Output the [x, y] coordinate of the center of the cell containing the given text.  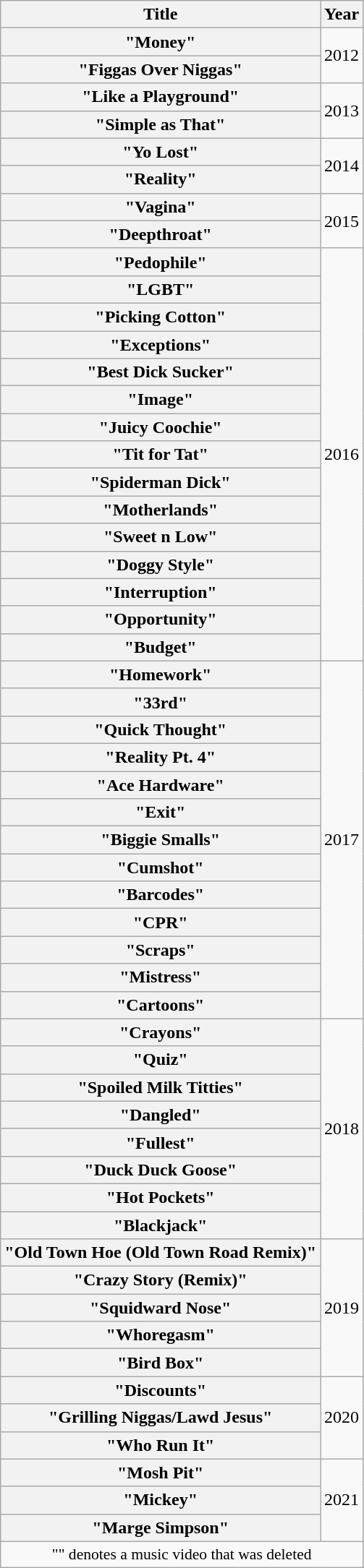
"Squidward Nose" [161, 1308]
"Best Dick Sucker" [161, 372]
"Money" [161, 42]
"Cumshot" [161, 867]
"Doggy Style" [161, 565]
2014 [342, 166]
2012 [342, 56]
"Mistress" [161, 977]
"Yo Lost" [161, 152]
"Quiz" [161, 1060]
2015 [342, 220]
"Figgas Over Niggas" [161, 69]
"Exceptions" [161, 345]
"Spoiled Milk Titties" [161, 1087]
Title [161, 14]
"Barcodes" [161, 895]
"Homework" [161, 674]
"Who Run It" [161, 1445]
2013 [342, 111]
"Scraps" [161, 950]
"Discounts" [161, 1390]
"Blackjack" [161, 1225]
2018 [342, 1128]
"Dangled" [161, 1115]
"Sweet n Low" [161, 537]
"LGBT" [161, 289]
"Fullest" [161, 1142]
"" denotes a music video that was deleted [182, 1554]
2016 [342, 454]
"Budget" [161, 647]
"Duck Duck Goose" [161, 1170]
"Biggie Smalls" [161, 840]
"Reality" [161, 179]
"Opportunity" [161, 620]
"Old Town Hoe (Old Town Road Remix)" [161, 1253]
"Image" [161, 400]
2021 [342, 1500]
"Mickey" [161, 1500]
2020 [342, 1418]
Year [342, 14]
2017 [342, 840]
"Quick Thought" [161, 729]
"Picking Cotton" [161, 317]
2019 [342, 1308]
"33rd" [161, 702]
"Ace Hardware" [161, 784]
"Interruption" [161, 592]
"Cartoons" [161, 1005]
"Spiderman Dick" [161, 482]
"Grilling Niggas/Lawd Jesus" [161, 1418]
"Reality Pt. 4" [161, 757]
"Bird Box" [161, 1363]
"Juicy Coochie" [161, 427]
"Hot Pockets" [161, 1197]
"Pedophile" [161, 262]
"Mosh Pit" [161, 1473]
"Crayons" [161, 1032]
"Like a Playground" [161, 97]
"Simple as That" [161, 124]
"Tit for Tat" [161, 455]
"Vagina" [161, 207]
"CPR" [161, 922]
"Motherlands" [161, 510]
"Whoregasm" [161, 1335]
"Crazy Story (Remix)" [161, 1280]
"Exit" [161, 813]
"Deepthroat" [161, 234]
"Marge Simpson" [161, 1528]
